Capture the cell that displays the provided text and extract its [x, y] central coordinate. 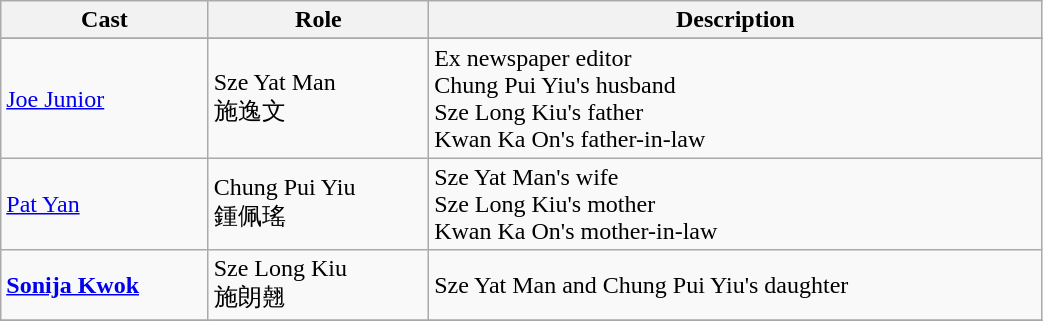
Sze Yat Man's wifeSze Long Kiu's motherKwan Ka On's mother-in-law [736, 204]
Sze Yat Man施逸文 [318, 98]
Role [318, 20]
Sze Long Kiu施朗翹 [318, 285]
Description [736, 20]
Pat Yan [104, 204]
Ex newspaper editorChung Pui Yiu's husbandSze Long Kiu's fatherKwan Ka On's father-in-law [736, 98]
Joe Junior [104, 98]
Chung Pui Yiu鍾佩瑤 [318, 204]
Sze Yat Man and Chung Pui Yiu's daughter [736, 285]
Sonija Kwok [104, 285]
Cast [104, 20]
